Detect which cell encompasses the target text, then output its [X, Y] center coordinate. 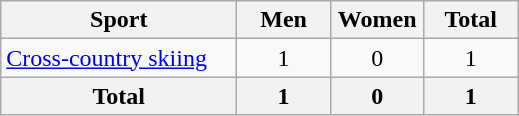
Sport [119, 20]
Women [377, 20]
Men [284, 20]
Cross-country skiing [119, 58]
